Provide the (x, y) coordinate of the cell's center where the given text is located.  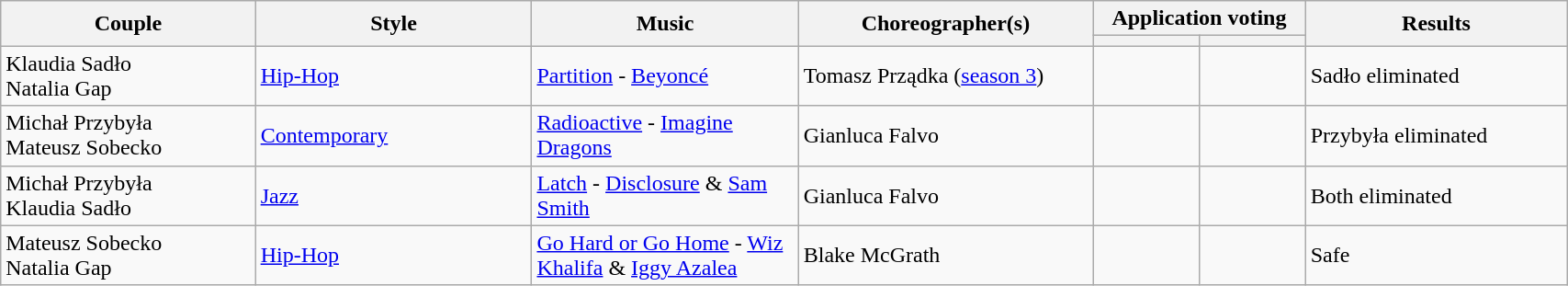
Application voting (1200, 18)
Contemporary (393, 136)
Jazz (393, 195)
Klaudia SadłoNatalia Gap (129, 75)
Results (1436, 24)
Mateusz SobeckoNatalia Gap (129, 256)
Both eliminated (1436, 195)
Safe (1436, 256)
Przybyła eliminated (1436, 136)
Partition - Beyoncé (665, 75)
Style (393, 24)
Sadło eliminated (1436, 75)
Tomasz Prządka (season 3) (946, 75)
Latch - Disclosure & Sam Smith (665, 195)
Michał PrzybyłaKlaudia Sadło (129, 195)
Blake McGrath (946, 256)
Radioactive - Imagine Dragons (665, 136)
Choreographer(s) (946, 24)
Music (665, 24)
Go Hard or Go Home - Wiz Khalifa & Iggy Azalea (665, 256)
Michał PrzybyłaMateusz Sobecko (129, 136)
Couple (129, 24)
